From the cell containing the given text, extract its center point as [x, y] coordinate. 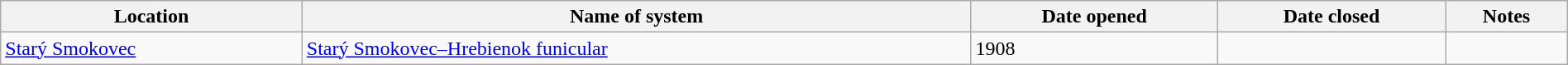
Starý Smokovec–Hrebienok funicular [637, 48]
Starý Smokovec [152, 48]
Date closed [1331, 17]
1908 [1094, 48]
Date opened [1094, 17]
Location [152, 17]
Notes [1507, 17]
Name of system [637, 17]
